Determine the (X, Y) coordinate at the center of the cell enclosing the given text.  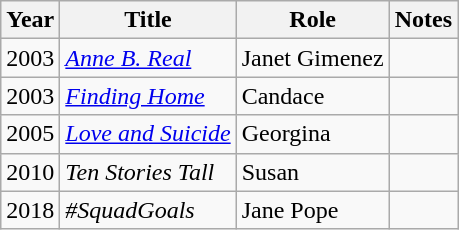
Love and Suicide (148, 134)
Georgina (312, 134)
Susan (312, 172)
Janet Gimenez (312, 58)
2018 (30, 210)
Year (30, 20)
Ten Stories Tall (148, 172)
#SquadGoals (148, 210)
Notes (423, 20)
2005 (30, 134)
Anne B. Real (148, 58)
Title (148, 20)
2010 (30, 172)
Finding Home (148, 96)
Candace (312, 96)
Role (312, 20)
Jane Pope (312, 210)
